Identify which cell holds the provided text, then report its (X, Y) central coordinate. 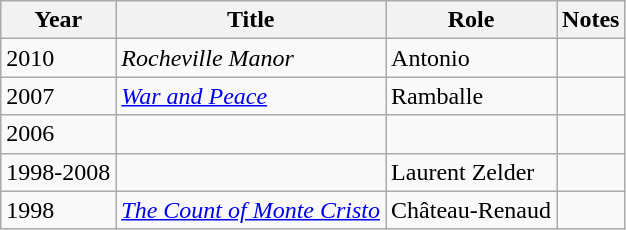
Notes (591, 20)
Ramballe (472, 96)
2006 (58, 134)
Title (251, 20)
War and Peace (251, 96)
Château-Renaud (472, 210)
2007 (58, 96)
Role (472, 20)
Rocheville Manor (251, 58)
1998-2008 (58, 172)
1998 (58, 210)
Year (58, 20)
Antonio (472, 58)
2010 (58, 58)
The Count of Monte Cristo (251, 210)
Laurent Zelder (472, 172)
